Capture the cell that displays the provided text and extract its [X, Y] central coordinate. 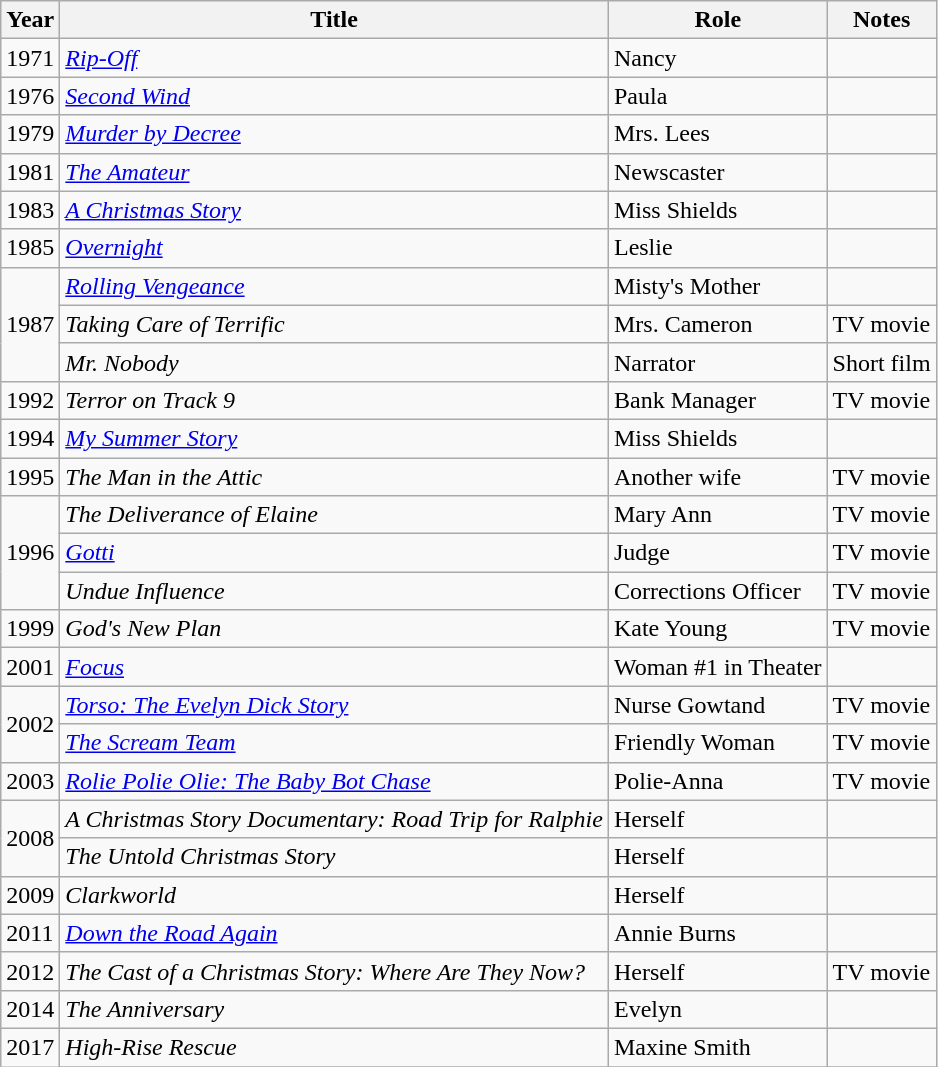
1976 [30, 96]
2009 [30, 895]
2001 [30, 667]
Nancy [718, 58]
2002 [30, 724]
Kate Young [718, 629]
Evelyn [718, 1009]
Second Wind [334, 96]
Mary Ann [718, 515]
Mrs. Cameron [718, 324]
Clarkworld [334, 895]
Title [334, 20]
1992 [30, 400]
2012 [30, 971]
1996 [30, 553]
Terror on Track 9 [334, 400]
God's New Plan [334, 629]
Short film [882, 362]
Leslie [718, 248]
A Christmas Story [334, 210]
Role [718, 20]
Maxine Smith [718, 1047]
Rip-Off [334, 58]
My Summer Story [334, 438]
Gotti [334, 553]
Corrections Officer [718, 591]
The Amateur [334, 172]
1981 [30, 172]
Woman #1 in Theater [718, 667]
The Anniversary [334, 1009]
2008 [30, 838]
Rolling Vengeance [334, 286]
Another wife [718, 477]
Annie Burns [718, 933]
Taking Care of Terrific [334, 324]
Judge [718, 553]
1987 [30, 324]
Paula [718, 96]
1999 [30, 629]
The Deliverance of Elaine [334, 515]
The Man in the Attic [334, 477]
Friendly Woman [718, 743]
Misty's Mother [718, 286]
Narrator [718, 362]
Undue Influence [334, 591]
1983 [30, 210]
1985 [30, 248]
Notes [882, 20]
Focus [334, 667]
The Cast of a Christmas Story: Where Are They Now? [334, 971]
1979 [30, 134]
Murder by Decree [334, 134]
Polie-Anna [718, 781]
Year [30, 20]
1971 [30, 58]
High-Rise Rescue [334, 1047]
The Untold Christmas Story [334, 857]
Mr. Nobody [334, 362]
Torso: The Evelyn Dick Story [334, 705]
1994 [30, 438]
2011 [30, 933]
1995 [30, 477]
Mrs. Lees [718, 134]
Down the Road Again [334, 933]
Newscaster [718, 172]
2017 [30, 1047]
Bank Manager [718, 400]
Rolie Polie Olie: The Baby Bot Chase [334, 781]
A Christmas Story Documentary: Road Trip for Ralphie [334, 819]
The Scream Team [334, 743]
Nurse Gowtand [718, 705]
2003 [30, 781]
2014 [30, 1009]
Overnight [334, 248]
